Capture the cell that displays the provided text and extract its [X, Y] central coordinate. 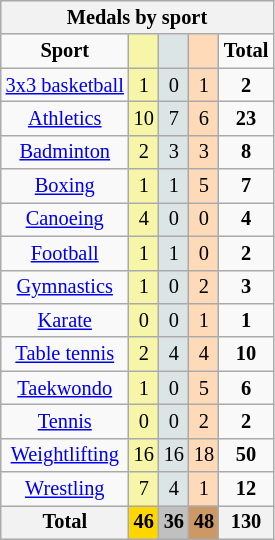
48 [204, 522]
Table tennis [65, 354]
36 [174, 522]
Tennis [65, 421]
Boxing [65, 186]
23 [246, 118]
Badminton [65, 152]
Athletics [65, 118]
3x3 basketball [65, 85]
46 [144, 522]
130 [246, 522]
Weightlifting [65, 455]
18 [204, 455]
Medals by sport [137, 17]
Football [65, 253]
Gymnastics [65, 287]
12 [246, 489]
Karate [65, 320]
Canoeing [65, 219]
8 [246, 152]
Taekwondo [65, 388]
Wrestling [65, 489]
50 [246, 455]
Sport [65, 51]
